Capture the cell that displays the provided text and extract its (x, y) central coordinate. 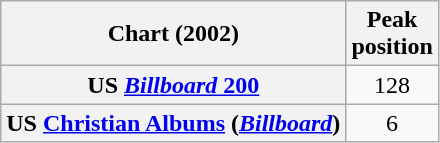
US Christian Albums (Billboard) (174, 123)
128 (392, 85)
US Billboard 200 (174, 85)
Peakposition (392, 34)
Chart (2002) (174, 34)
6 (392, 123)
